Pinpoint the cell where the given text exists, returning its [x, y] midpoint coordinate. 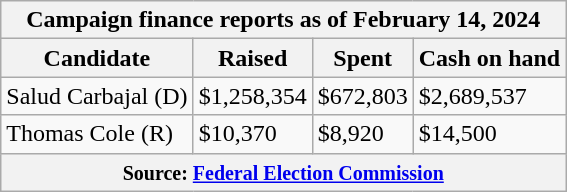
Candidate [97, 58]
Source: Federal Election Commission [284, 172]
Spent [362, 58]
$8,920 [362, 134]
$672,803 [362, 96]
$2,689,537 [489, 96]
Campaign finance reports as of February 14, 2024 [284, 20]
$1,258,354 [252, 96]
Cash on hand [489, 58]
$14,500 [489, 134]
Salud Carbajal (D) [97, 96]
$10,370 [252, 134]
Thomas Cole (R) [97, 134]
Raised [252, 58]
